Output the (x, y) coordinate of the center of the cell containing the given text.  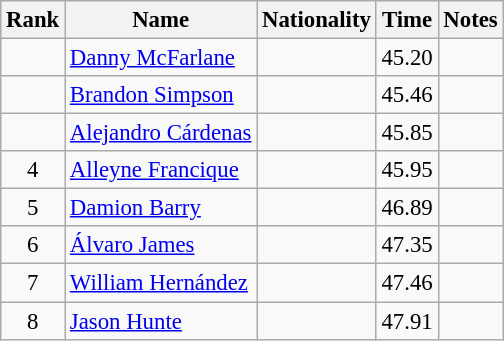
47.91 (407, 321)
47.35 (407, 245)
Nationality (316, 20)
8 (33, 321)
46.89 (407, 208)
4 (33, 170)
45.46 (407, 95)
Jason Hunte (161, 321)
6 (33, 245)
Name (161, 20)
Rank (33, 20)
Brandon Simpson (161, 95)
5 (33, 208)
47.46 (407, 283)
45.85 (407, 133)
45.95 (407, 170)
Alejandro Cárdenas (161, 133)
Alleyne Francique (161, 170)
Notes (470, 20)
45.20 (407, 58)
Álvaro James (161, 245)
Time (407, 20)
Damion Barry (161, 208)
7 (33, 283)
Danny McFarlane (161, 58)
William Hernández (161, 283)
